Determine the (X, Y) coordinate at the center of the cell enclosing the given text.  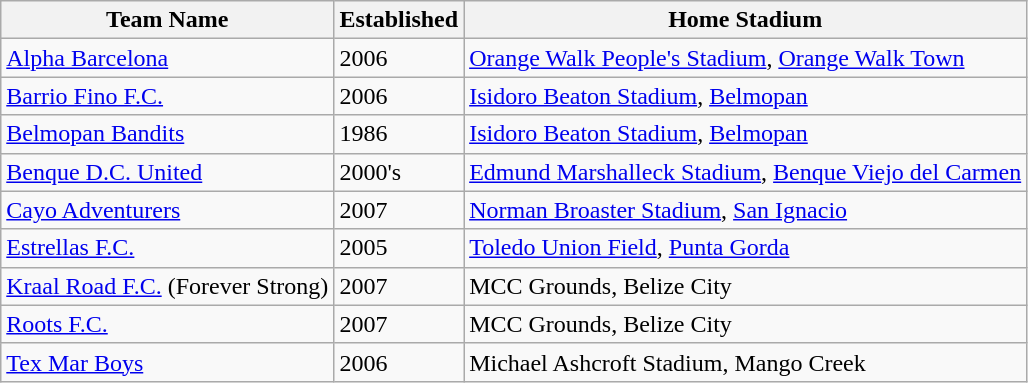
Estrellas F.C. (168, 248)
2005 (399, 248)
Benque D.C. United (168, 172)
1986 (399, 134)
Alpha Barcelona (168, 58)
Barrio Fino F.C. (168, 96)
Home Stadium (746, 20)
Orange Walk People's Stadium, Orange Walk Town (746, 58)
Michael Ashcroft Stadium, Mango Creek (746, 362)
Team Name (168, 20)
2000's (399, 172)
Toledo Union Field, Punta Gorda (746, 248)
Belmopan Bandits (168, 134)
Edmund Marshalleck Stadium, Benque Viejo del Carmen (746, 172)
Established (399, 20)
Tex Mar Boys (168, 362)
Cayo Adventurers (168, 210)
Kraal Road F.C. (Forever Strong) (168, 286)
Roots F.C. (168, 324)
Norman Broaster Stadium, San Ignacio (746, 210)
